Return the (X, Y) coordinate for the center point of the cell that contains the specified text.  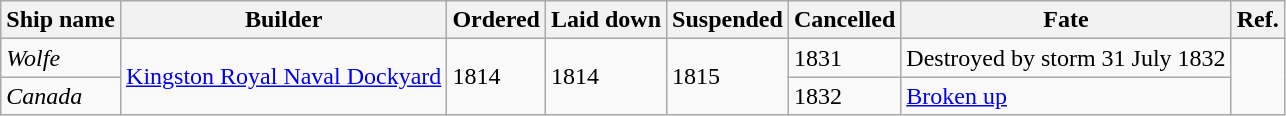
Builder (284, 20)
Broken up (1066, 96)
1815 (728, 77)
Cancelled (844, 20)
Fate (1066, 20)
Suspended (728, 20)
Kingston Royal Naval Dockyard (284, 77)
1831 (844, 58)
Destroyed by storm 31 July 1832 (1066, 58)
1832 (844, 96)
Wolfe (61, 58)
Canada (61, 96)
Ship name (61, 20)
Ref. (1258, 20)
Laid down (606, 20)
Ordered (496, 20)
